Scan for the cell matching the given text and deliver its (X, Y) coordinate at center. 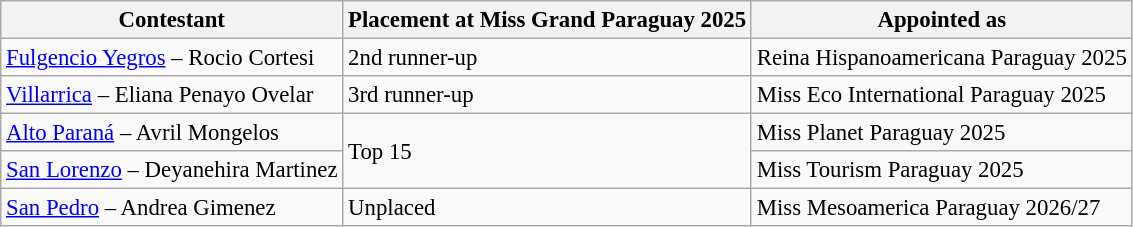
Villarrica – Eliana Penayo Ovelar (172, 95)
San Pedro – Andrea Gimenez (172, 208)
3rd runner-up (548, 95)
Miss Mesoamerica Paraguay 2026/27 (942, 208)
Unplaced (548, 208)
2nd runner-up (548, 58)
Alto Paraná – Avril Mongelos (172, 133)
San Lorenzo – Deyanehira Martinez (172, 170)
Fulgencio Yegros – Rocio Cortesi (172, 58)
Top 15 (548, 152)
Contestant (172, 20)
Miss Tourism Paraguay 2025 (942, 170)
Miss Eco International Paraguay 2025 (942, 95)
Placement at Miss Grand Paraguay 2025 (548, 20)
Miss Planet Paraguay 2025 (942, 133)
Reina Hispanoamericana Paraguay 2025 (942, 58)
Appointed as (942, 20)
